Provide the (X, Y) coordinate of the cell's center where the given text is located.  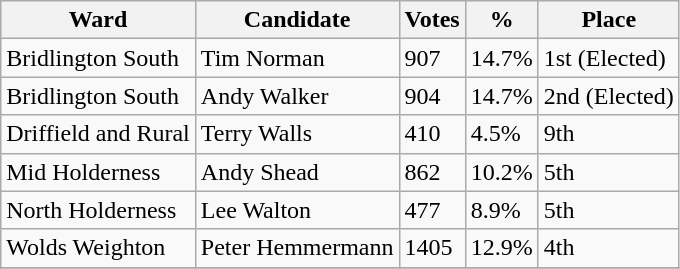
Place (608, 20)
Driffield and Rural (98, 134)
477 (432, 210)
Candidate (297, 20)
4.5% (502, 134)
1st (Elected) (608, 58)
1405 (432, 248)
4th (608, 248)
Lee Walton (297, 210)
9th (608, 134)
Andy Walker (297, 96)
Mid Holderness (98, 172)
Ward (98, 20)
904 (432, 96)
907 (432, 58)
% (502, 20)
Terry Walls (297, 134)
8.9% (502, 210)
North Holderness (98, 210)
Peter Hemmermann (297, 248)
10.2% (502, 172)
Tim Norman (297, 58)
Andy Shead (297, 172)
862 (432, 172)
2nd (Elected) (608, 96)
Votes (432, 20)
410 (432, 134)
12.9% (502, 248)
Wolds Weighton (98, 248)
